Identify which cell holds the provided text, then report its (x, y) central coordinate. 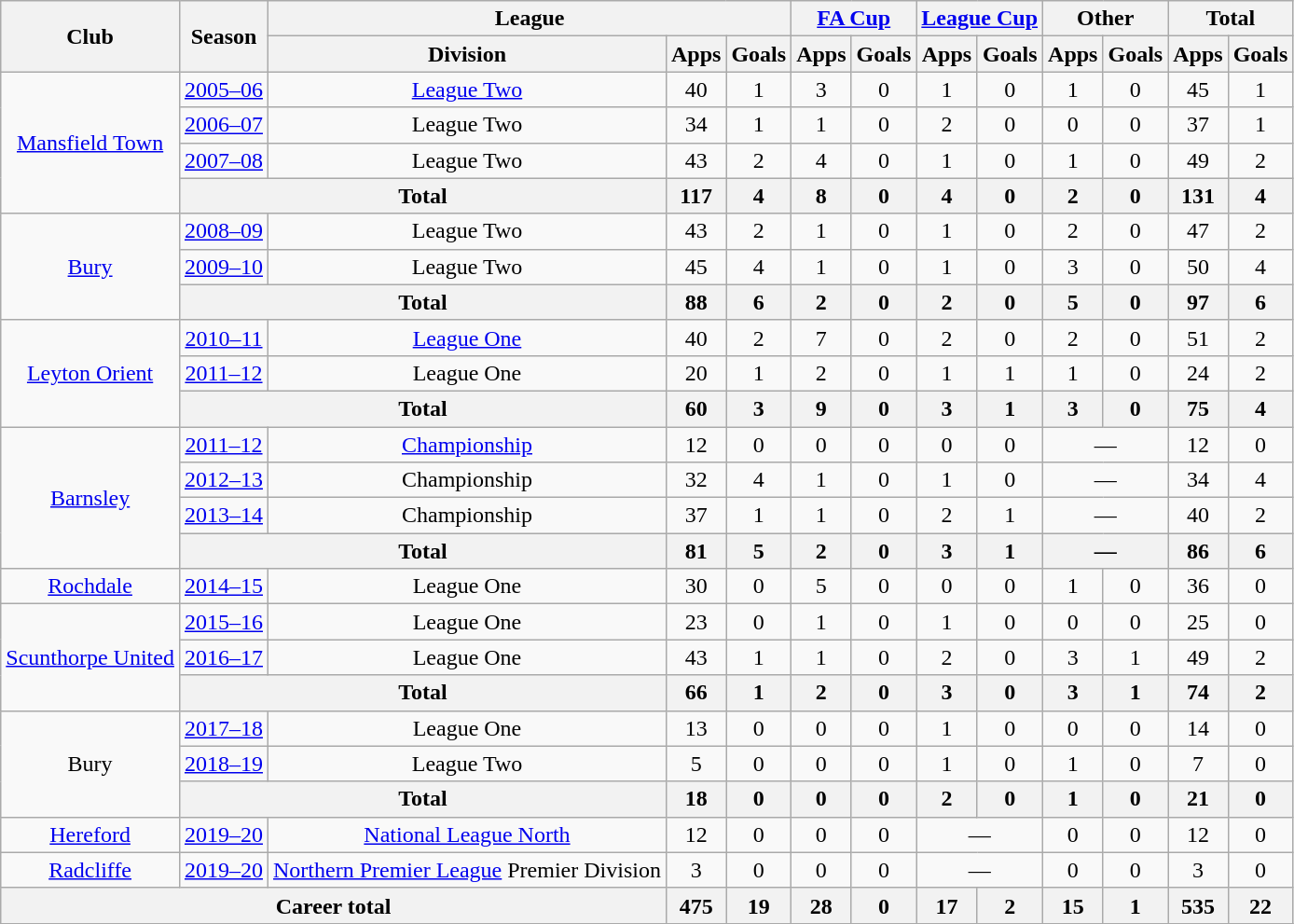
2015–16 (224, 622)
2012–13 (224, 480)
2006–07 (224, 125)
47 (1198, 231)
535 (1198, 905)
51 (1198, 338)
Mansfield Town (90, 143)
Rochdale (90, 586)
81 (695, 551)
30 (695, 586)
20 (695, 373)
88 (695, 302)
2016–17 (224, 657)
14 (1198, 728)
28 (821, 905)
36 (1198, 586)
32 (695, 480)
2008–09 (224, 231)
18 (695, 799)
25 (1198, 622)
15 (1073, 905)
2010–11 (224, 338)
Hereford (90, 834)
FA Cup (854, 19)
National League North (468, 834)
League (530, 19)
97 (1198, 302)
17 (947, 905)
75 (1198, 408)
2007–08 (224, 160)
2005–06 (224, 90)
21 (1198, 799)
2013–14 (224, 516)
74 (1198, 693)
2014–15 (224, 586)
Division (468, 54)
22 (1260, 905)
Scunthorpe United (90, 657)
League Cup (980, 19)
86 (1198, 551)
Other (1106, 19)
2017–18 (224, 728)
475 (695, 905)
50 (1198, 267)
117 (695, 196)
60 (695, 408)
19 (759, 905)
23 (695, 622)
Club (90, 36)
Barnsley (90, 498)
13 (695, 728)
Season (224, 36)
Career total (334, 905)
131 (1198, 196)
Northern Premier League Premier Division (468, 870)
66 (695, 693)
Leyton Orient (90, 373)
8 (821, 196)
24 (1198, 373)
9 (821, 408)
2018–19 (224, 764)
2009–10 (224, 267)
Radcliffe (90, 870)
